Identify which cell holds the provided text, then report its [x, y] central coordinate. 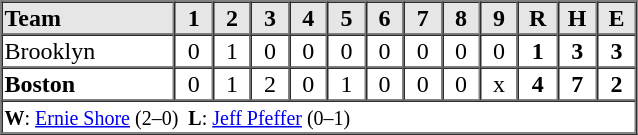
x [499, 84]
8 [461, 18]
H [577, 18]
R [538, 18]
Boston [88, 84]
9 [499, 18]
6 [384, 18]
5 [346, 18]
E [616, 18]
Team [88, 18]
Brooklyn [88, 50]
W: Ernie Shore (2–0) L: Jeff Pfeffer (0–1) [319, 116]
